Find where the given text appears and provide that cell's center as (X, Y) coordinate. 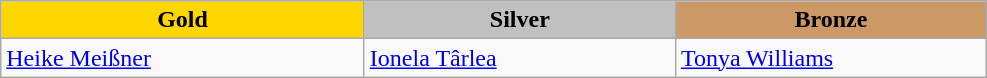
Heike Meißner (183, 58)
Tonya Williams (830, 58)
Gold (183, 20)
Bronze (830, 20)
Ionela Târlea (520, 58)
Silver (520, 20)
